Search for the cell housing the specified text and yield its [x, y] center coordinate. 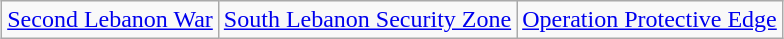
South Lebanon Security Zone [367, 20]
Operation Protective Edge [650, 20]
Second Lebanon War [110, 20]
